Scan for the cell matching the given text and deliver its (x, y) coordinate at center. 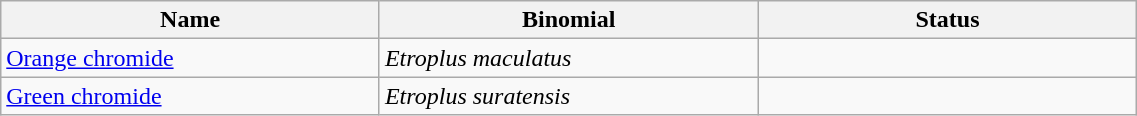
Binomial (568, 20)
Green chromide (190, 96)
Status (948, 20)
Etroplus maculatus (568, 58)
Etroplus suratensis (568, 96)
Name (190, 20)
Orange chromide (190, 58)
